Detect which cell encompasses the target text, then output its [x, y] center coordinate. 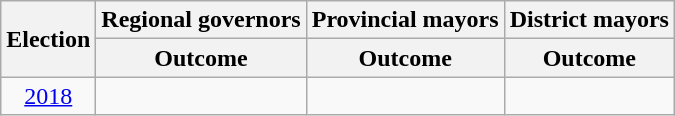
Election [48, 39]
Regional governors [201, 20]
District mayors [589, 20]
Provincial mayors [405, 20]
2018 [48, 96]
